Return [X, Y] of the center of cell containing provided text 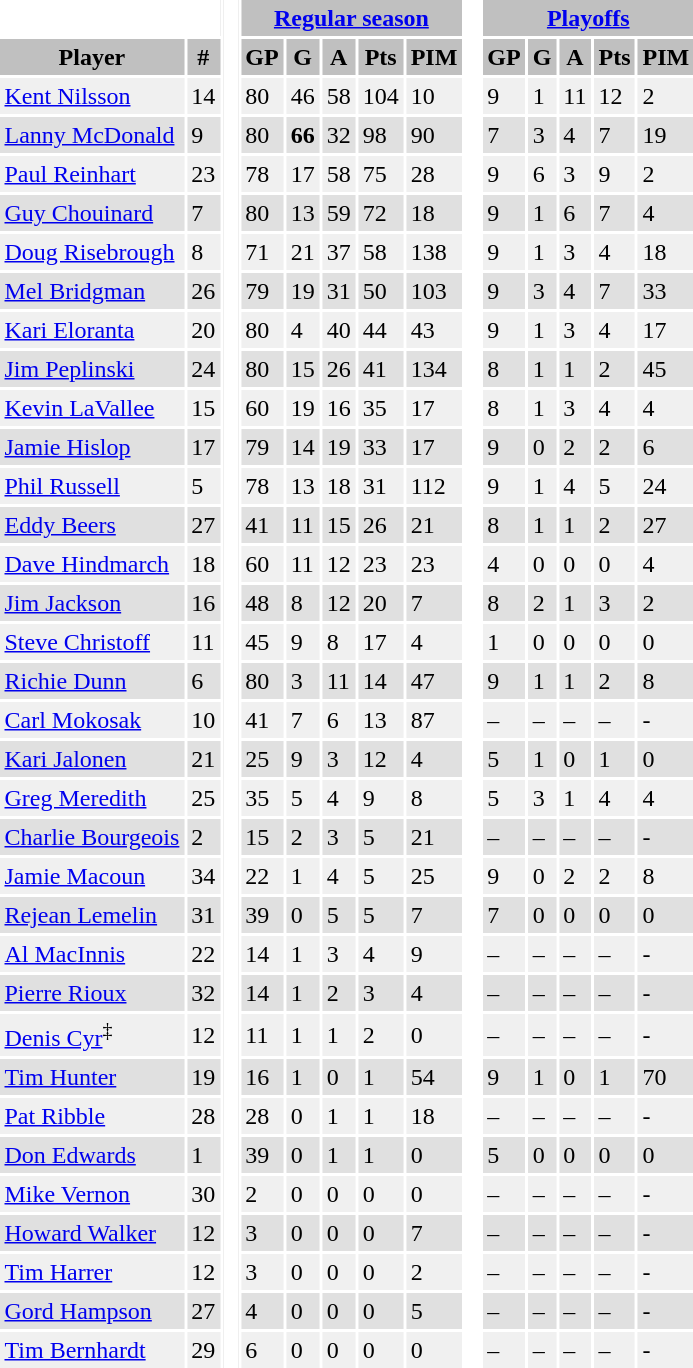
Don Edwards [92, 1155]
47 [434, 681]
# [204, 57]
Kent Nilsson [92, 96]
PIM [434, 57]
Denis Cyr‡ [92, 1035]
Mel Bridgman [92, 291]
Tim Hunter [92, 1077]
Jim Peplinski [92, 369]
Guy Chouinard [92, 213]
Greg Meredith [92, 798]
138 [434, 252]
Carl Mokosak [92, 720]
Pierre Rioux [92, 993]
33 [380, 447]
Dave Hindmarch [92, 564]
134 [434, 369]
Eddy Beers [92, 525]
37 [338, 252]
Lanny McDonald [92, 135]
Tim Bernhardt [92, 1350]
Kevin LaVallee [92, 408]
72 [380, 213]
Rejean Lemelin [92, 915]
24 [204, 369]
Steve Christoff [92, 642]
30 [204, 1194]
Jim Jackson [92, 603]
29 [204, 1350]
45 [262, 642]
Phil Russell [92, 486]
Richie Dunn [92, 681]
75 [380, 174]
40 [338, 330]
98 [380, 135]
Paul Reinhart [92, 174]
71 [262, 252]
104 [380, 96]
87 [434, 720]
103 [434, 291]
Howard Walker [92, 1233]
90 [434, 135]
46 [302, 96]
Jamie Macoun [92, 876]
59 [338, 213]
48 [262, 603]
Player [92, 57]
Kari Jalonen [92, 759]
Jamie Hislop [92, 447]
44 [380, 330]
50 [380, 291]
Regular season [352, 18]
Tim Harrer [92, 1272]
Kari Eloranta [92, 330]
Doug Risebrough [92, 252]
43 [434, 330]
Mike Vernon [92, 1194]
Al MacInnis [92, 954]
112 [434, 486]
34 [204, 876]
66 [302, 135]
Gord Hampson [92, 1311]
Charlie Bourgeois [92, 837]
54 [434, 1077]
Pat Ribble [92, 1116]
